Provide the [x, y] coordinate of the cell's center where the given text is located.  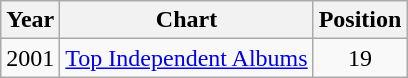
Chart [186, 20]
Position [360, 20]
Year [30, 20]
Top Independent Albums [186, 58]
19 [360, 58]
2001 [30, 58]
